Pinpoint the cell where the given text exists, returning its [x, y] midpoint coordinate. 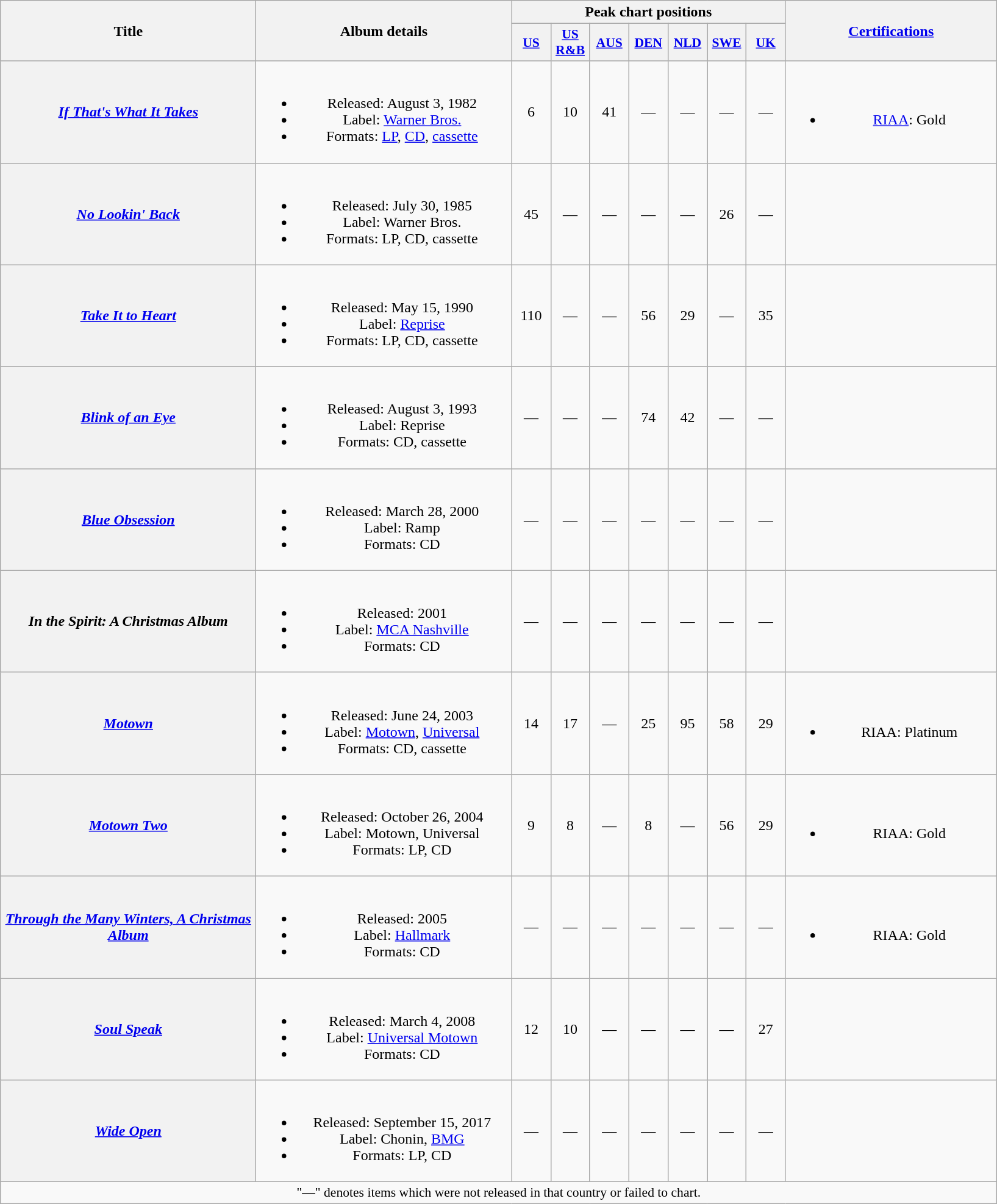
45 [531, 213]
Released: 2001Label: MCA NashvilleFormats: CD [384, 621]
AUS [609, 43]
Released: October 26, 2004Label: Motown, UniversalFormats: LP, CD [384, 825]
12 [531, 1030]
35 [766, 316]
Released: September 15, 2017Label: Chonin, BMGFormats: LP, CD [384, 1131]
Album details [384, 30]
Motown [128, 723]
"—" denotes items which were not released in that country or failed to chart. [499, 1193]
14 [531, 723]
74 [648, 417]
Released: 2005Label: HallmarkFormats: CD [384, 927]
Released: August 3, 1993Label: RepriseFormats: CD, cassette [384, 417]
26 [727, 213]
Released: May 15, 1990Label: RepriseFormats: LP, CD, cassette [384, 316]
Title [128, 30]
SWE [727, 43]
DEN [648, 43]
NLD [687, 43]
Released: March 28, 2000Label: RampFormats: CD [384, 520]
58 [727, 723]
If That's What It Takes [128, 112]
Released: July 30, 1985Label: Warner Bros.Formats: LP, CD, cassette [384, 213]
Blue Obsession [128, 520]
In the Spirit: A Christmas Album [128, 621]
Motown Two [128, 825]
9 [531, 825]
42 [687, 417]
Through the Many Winters, A Christmas Album [128, 927]
Take It to Heart [128, 316]
17 [570, 723]
Blink of an Eye [128, 417]
110 [531, 316]
27 [766, 1030]
UK [766, 43]
US R&B [570, 43]
Released: June 24, 2003Label: Motown, UniversalFormats: CD, cassette [384, 723]
41 [609, 112]
Peak chart positions [649, 12]
Released: August 3, 1982Label: Warner Bros.Formats: LP, CD, cassette [384, 112]
RIAA: Platinum [892, 723]
Soul Speak [128, 1030]
Released: March 4, 2008Label: Universal MotownFormats: CD [384, 1030]
95 [687, 723]
Certifications [892, 30]
US [531, 43]
Wide Open [128, 1131]
No Lookin' Back [128, 213]
25 [648, 723]
6 [531, 112]
